Search for the cell housing the specified text and yield its (X, Y) center coordinate. 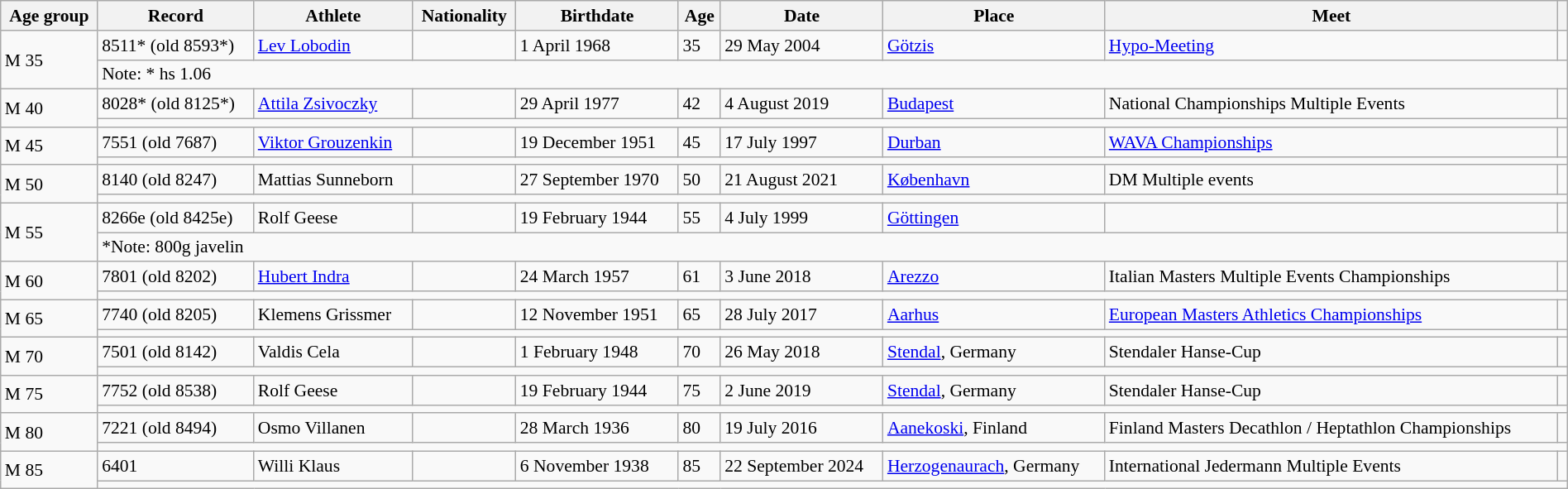
85 (700, 466)
6401 (175, 466)
M 85 (50, 470)
61 (700, 277)
Aarhus (994, 314)
DM Multiple events (1331, 180)
Birthdate (597, 16)
7501 (old 8142) (175, 352)
Nationality (465, 16)
8140 (old 8247) (175, 180)
Note: * hs 1.06 (832, 74)
M 60 (50, 281)
12 November 1951 (597, 314)
International Jedermann Multiple Events (1331, 466)
Willi Klaus (333, 466)
45 (700, 142)
M 65 (50, 319)
7801 (old 8202) (175, 277)
WAVA Championships (1331, 142)
Herzogenaurach, Germany (994, 466)
Mattias Sunneborn (333, 180)
Valdis Cela (333, 352)
6 November 1938 (597, 466)
M 80 (50, 433)
København (994, 180)
50 (700, 180)
*Note: 800g javelin (832, 247)
Athlete (333, 16)
17 July 1997 (802, 142)
M 55 (50, 232)
7221 (old 8494) (175, 429)
4 July 1999 (802, 218)
M 45 (50, 146)
8028* (old 8125*) (175, 104)
Age (700, 16)
28 March 1936 (597, 429)
Götzis (994, 46)
Göttingen (994, 218)
19 July 2016 (802, 429)
Arezzo (994, 277)
Date (802, 16)
29 April 1977 (597, 104)
75 (700, 391)
22 September 2024 (802, 466)
Klemens Grissmer (333, 314)
Meet (1331, 16)
Record (175, 16)
19 December 1951 (597, 142)
80 (700, 429)
8511* (old 8593*) (175, 46)
M 35 (50, 60)
M 40 (50, 108)
Age group (50, 16)
Aanekoski, Finland (994, 429)
Italian Masters Multiple Events Championships (1331, 277)
Attila Zsivoczky (333, 104)
Place (994, 16)
42 (700, 104)
3 June 2018 (802, 277)
Viktor Grouzenkin (333, 142)
Finland Masters Decathlon / Heptathlon Championships (1331, 429)
Lev Lobodin (333, 46)
29 May 2004 (802, 46)
26 May 2018 (802, 352)
1 April 1968 (597, 46)
Hubert Indra (333, 277)
70 (700, 352)
National Championships Multiple Events (1331, 104)
8266e (old 8425e) (175, 218)
55 (700, 218)
65 (700, 314)
M 70 (50, 357)
Osmo Villanen (333, 429)
24 March 1957 (597, 277)
2 June 2019 (802, 391)
7551 (old 7687) (175, 142)
27 September 1970 (597, 180)
21 August 2021 (802, 180)
M 50 (50, 185)
7740 (old 8205) (175, 314)
M 75 (50, 395)
Hypo-Meeting (1331, 46)
1 February 1948 (597, 352)
28 July 2017 (802, 314)
European Masters Athletics Championships (1331, 314)
35 (700, 46)
7752 (old 8538) (175, 391)
Budapest (994, 104)
Durban (994, 142)
4 August 2019 (802, 104)
